Find where the given text appears and provide that cell's center as (X, Y) coordinate. 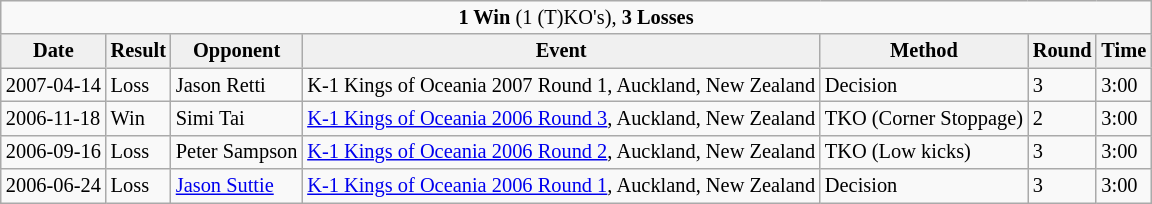
2007-04-14 (54, 85)
Round (1062, 51)
Win (138, 119)
2006-11-18 (54, 119)
K-1 Kings of Oceania 2006 Round 3, Auckland, New Zealand (561, 119)
Method (924, 51)
Peter Sampson (236, 152)
TKO (Low kicks) (924, 152)
2006-09-16 (54, 152)
K-1 Kings of Oceania 2006 Round 2, Auckland, New Zealand (561, 152)
Jason Retti (236, 85)
Result (138, 51)
Time (1124, 51)
Jason Suttie (236, 186)
K-1 Kings of Oceania 2006 Round 1, Auckland, New Zealand (561, 186)
1 Win (1 (T)KO's), 3 Losses (576, 18)
Date (54, 51)
Simi Tai (236, 119)
2006-06-24 (54, 186)
K-1 Kings of Oceania 2007 Round 1, Auckland, New Zealand (561, 85)
TKO (Corner Stoppage) (924, 119)
2 (1062, 119)
Event (561, 51)
Opponent (236, 51)
